Search for the cell housing the specified text and yield its [x, y] center coordinate. 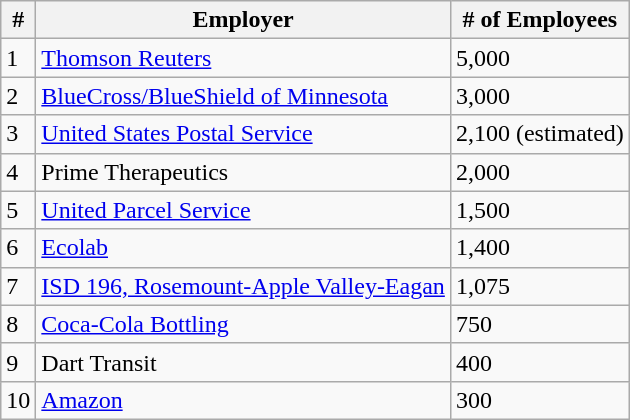
300 [540, 400]
5,000 [540, 58]
Thomson Reuters [244, 58]
# of Employees [540, 20]
Amazon [244, 400]
1,500 [540, 210]
6 [18, 248]
ISD 196, Rosemount-Apple Valley-Eagan [244, 286]
Employer [244, 20]
United Parcel Service [244, 210]
# [18, 20]
10 [18, 400]
7 [18, 286]
8 [18, 324]
2 [18, 96]
1,400 [540, 248]
5 [18, 210]
1 [18, 58]
4 [18, 172]
3 [18, 134]
Ecolab [244, 248]
400 [540, 362]
2,000 [540, 172]
Prime Therapeutics [244, 172]
1,075 [540, 286]
BlueCross/BlueShield of Minnesota [244, 96]
Coca-Cola Bottling [244, 324]
2,100 (estimated) [540, 134]
750 [540, 324]
9 [18, 362]
3,000 [540, 96]
United States Postal Service [244, 134]
Dart Transit [244, 362]
